For the text-containing cell, return its midpoint in (X, Y) coordinate format. 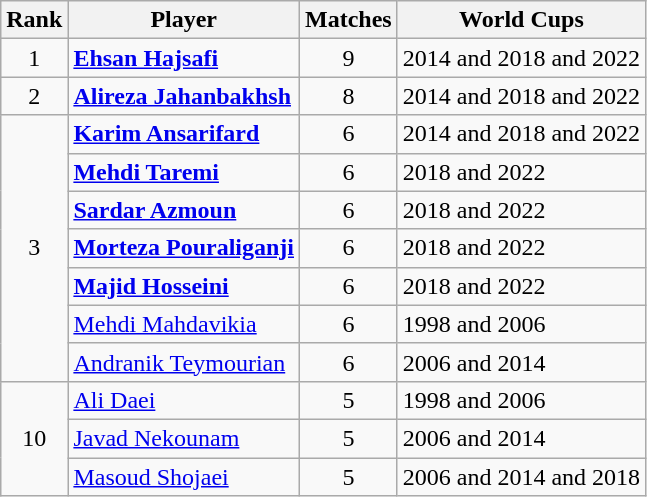
Ehsan Hajsafi (184, 58)
Karim Ansarifard (184, 134)
3 (34, 248)
Sardar Azmoun (184, 210)
Masoud Shojaei (184, 477)
9 (349, 58)
10 (34, 438)
Ali Daei (184, 400)
Player (184, 20)
Majid Hosseini (184, 286)
2 (34, 96)
1 (34, 58)
Javad Nekounam (184, 438)
Mehdi Mahdavikia (184, 324)
Rank (34, 20)
Andranik Teymourian (184, 362)
World Cups (521, 20)
2006 and 2014 and 2018 (521, 477)
Matches (349, 20)
Alireza Jahanbakhsh (184, 96)
Mehdi Taremi (184, 172)
Morteza Pouraliganji (184, 248)
8 (349, 96)
